Scan for the cell matching the given text and deliver its [x, y] coordinate at center. 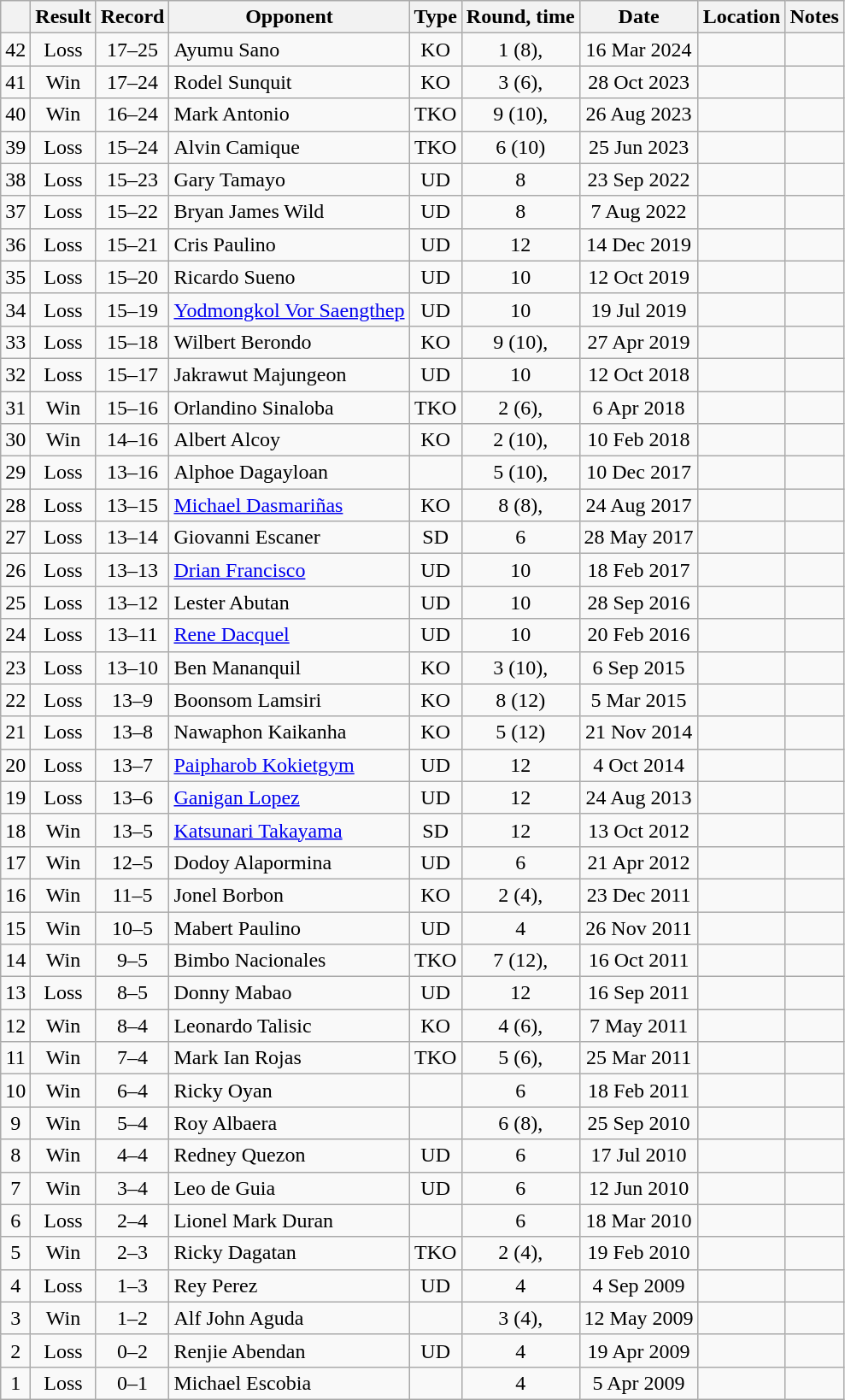
Donny Mabao [289, 993]
8 (12) [520, 700]
19 Jul 2019 [639, 309]
20 [15, 765]
39 [15, 147]
1–3 [132, 1285]
15–17 [132, 374]
24 Aug 2013 [639, 797]
13–5 [132, 830]
Rey Perez [289, 1285]
19 Apr 2009 [639, 1350]
1 (8), [520, 50]
15 [15, 927]
Michael Escobia [289, 1383]
41 [15, 82]
Redney Quezon [289, 1156]
27 [15, 538]
15–22 [132, 212]
4 Oct 2014 [639, 765]
0–1 [132, 1383]
7 [15, 1188]
3 (4), [520, 1318]
37 [15, 212]
21 Apr 2012 [639, 862]
12 May 2009 [639, 1318]
28 [15, 505]
10–5 [132, 927]
7 May 2011 [639, 1026]
7 Aug 2022 [639, 212]
13–13 [132, 570]
Gary Tamayo [289, 179]
15–23 [132, 179]
5 (12) [520, 732]
24 [15, 635]
1 [15, 1383]
15–24 [132, 147]
3 (6), [520, 82]
Type [436, 17]
12 Oct 2018 [639, 374]
12 Oct 2019 [639, 277]
10 Dec 2017 [639, 473]
23 Dec 2011 [639, 895]
16 Oct 2011 [639, 961]
5 Apr 2009 [639, 1383]
Boonsom Lamsiri [289, 700]
2 (10), [520, 440]
Date [639, 17]
17–24 [132, 82]
Location [742, 17]
28 May 2017 [639, 538]
Round, time [520, 17]
8–4 [132, 1026]
16 [15, 895]
11 [15, 1058]
17 Jul 2010 [639, 1156]
27 Apr 2019 [639, 342]
23 [15, 668]
13–8 [132, 732]
Mark Antonio [289, 115]
14 Dec 2019 [639, 244]
14 [15, 961]
31 [15, 408]
14–16 [132, 440]
15–20 [132, 277]
12 Jun 2010 [639, 1188]
3 (10), [520, 668]
16 Mar 2024 [639, 50]
Record [132, 17]
Notes [814, 17]
Jakrawut Majungeon [289, 374]
Ben Mananquil [289, 668]
Nawaphon Kaikanha [289, 732]
7 (12), [520, 961]
26 Nov 2011 [639, 927]
Wilbert Berondo [289, 342]
3 [15, 1318]
Rodel Sunquit [289, 82]
22 [15, 700]
11–5 [132, 895]
16–24 [132, 115]
13–6 [132, 797]
Giovanni Escaner [289, 538]
Mark Ian Rojas [289, 1058]
19 Feb 2010 [639, 1253]
13–16 [132, 473]
4 Sep 2009 [639, 1285]
8–5 [132, 993]
15–19 [132, 309]
Yodmongkol Vor Saengthep [289, 309]
9–5 [132, 961]
32 [15, 374]
12–5 [132, 862]
5 Mar 2015 [639, 700]
2–3 [132, 1253]
Michael Dasmariñas [289, 505]
17 [15, 862]
13–9 [132, 700]
Renjie Abendan [289, 1350]
6 (8), [520, 1123]
18 Feb 2017 [639, 570]
Rene Dacquel [289, 635]
28 Oct 2023 [639, 82]
Cris Paulino [289, 244]
13 [15, 993]
Roy Albaera [289, 1123]
5 (6), [520, 1058]
13–15 [132, 505]
Bimbo Nacionales [289, 961]
20 Feb 2016 [639, 635]
38 [15, 179]
29 [15, 473]
Ricky Dagatan [289, 1253]
18 Mar 2010 [639, 1221]
33 [15, 342]
Ricky Oyan [289, 1091]
2–4 [132, 1221]
Ricardo Sueno [289, 277]
Ayumu Sano [289, 50]
18 [15, 830]
40 [15, 115]
Alf John Aguda [289, 1318]
Leo de Guia [289, 1188]
Jonel Borbon [289, 895]
21 Nov 2014 [639, 732]
23 Sep 2022 [639, 179]
Dodoy Alapormina [289, 862]
6–4 [132, 1091]
28 Sep 2016 [639, 603]
13–11 [132, 635]
Bryan James Wild [289, 212]
15–18 [132, 342]
13–10 [132, 668]
18 Feb 2011 [639, 1091]
0–2 [132, 1350]
16 Sep 2011 [639, 993]
Mabert Paulino [289, 927]
4–4 [132, 1156]
25 Jun 2023 [639, 147]
Opponent [289, 17]
17–25 [132, 50]
2 [15, 1350]
Orlandino Sinaloba [289, 408]
Leonardo Talisic [289, 1026]
25 Mar 2011 [639, 1058]
1–2 [132, 1318]
Lionel Mark Duran [289, 1221]
10 Feb 2018 [639, 440]
5 [15, 1253]
35 [15, 277]
15–16 [132, 408]
25 [15, 603]
3–4 [132, 1188]
4 (6), [520, 1026]
30 [15, 440]
13–7 [132, 765]
5 (10), [520, 473]
Katsunari Takayama [289, 830]
5–4 [132, 1123]
36 [15, 244]
21 [15, 732]
2 (6), [520, 408]
Alvin Camique [289, 147]
25 Sep 2010 [639, 1123]
13–12 [132, 603]
Result [63, 17]
6 Sep 2015 [639, 668]
Paipharob Kokietgym [289, 765]
Albert Alcoy [289, 440]
24 Aug 2017 [639, 505]
26 [15, 570]
13–14 [132, 538]
6 Apr 2018 [639, 408]
Alphoe Dagayloan [289, 473]
15–21 [132, 244]
8 (8), [520, 505]
Ganigan Lopez [289, 797]
6 (10) [520, 147]
Lester Abutan [289, 603]
42 [15, 50]
7–4 [132, 1058]
13 Oct 2012 [639, 830]
19 [15, 797]
Drian Francisco [289, 570]
34 [15, 309]
26 Aug 2023 [639, 115]
9 [15, 1123]
